Provide the [x, y] coordinate of the cell's center where the given text is located.  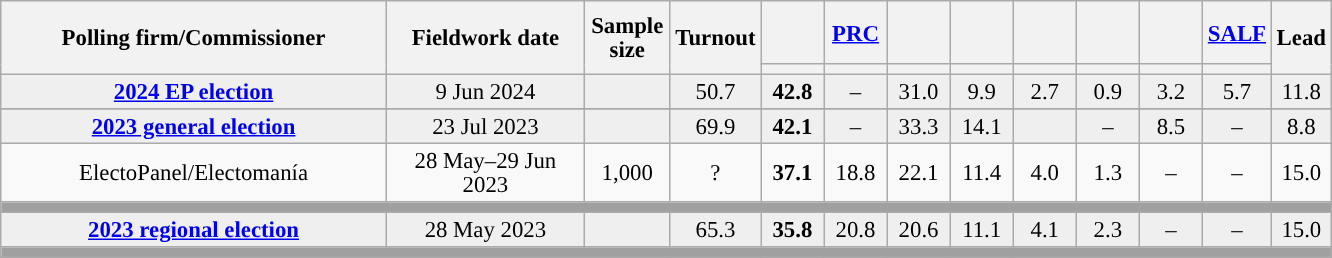
69.9 [716, 126]
ElectoPanel/Electomanía [194, 174]
28 May–29 Jun 2023 [485, 174]
8.8 [1301, 126]
37.1 [792, 174]
PRC [856, 32]
2023 general election [194, 126]
33.3 [918, 126]
Turnout [716, 38]
Lead [1301, 38]
4.0 [1044, 174]
11.1 [982, 230]
SALF [1236, 32]
0.9 [1108, 92]
2.7 [1044, 92]
22.1 [918, 174]
2024 EP election [194, 92]
18.8 [856, 174]
11.4 [982, 174]
42.8 [792, 92]
4.1 [1044, 230]
23 Jul 2023 [485, 126]
20.8 [856, 230]
35.8 [792, 230]
3.2 [1170, 92]
14.1 [982, 126]
9 Jun 2024 [485, 92]
8.5 [1170, 126]
Fieldwork date [485, 38]
? [716, 174]
Polling firm/Commissioner [194, 38]
42.1 [792, 126]
11.8 [1301, 92]
1,000 [627, 174]
2.3 [1108, 230]
50.7 [716, 92]
Sample size [627, 38]
5.7 [1236, 92]
9.9 [982, 92]
28 May 2023 [485, 230]
20.6 [918, 230]
65.3 [716, 230]
2023 regional election [194, 230]
31.0 [918, 92]
1.3 [1108, 174]
